For the text-containing cell, return its midpoint in (x, y) coordinate format. 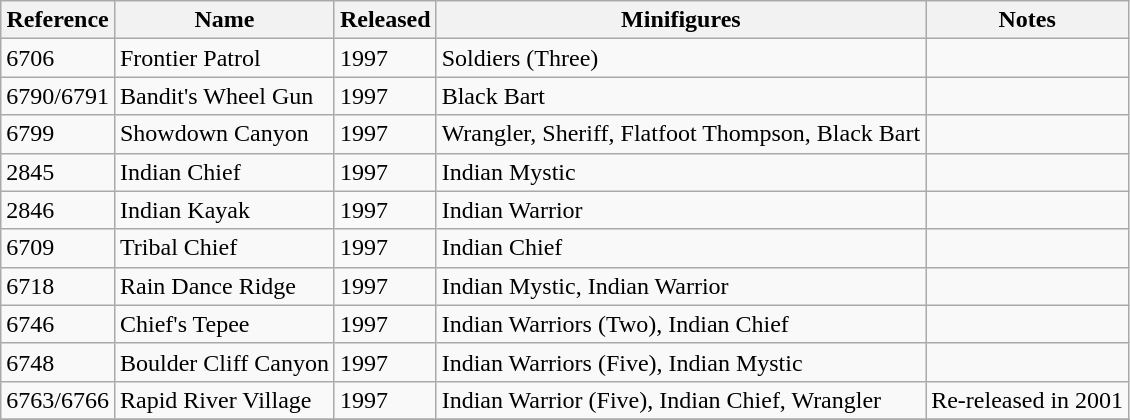
Minifigures (680, 20)
Rain Dance Ridge (224, 286)
Indian Warriors (Five), Indian Mystic (680, 362)
Indian Kayak (224, 210)
Showdown Canyon (224, 134)
2846 (58, 210)
Reference (58, 20)
6748 (58, 362)
6718 (58, 286)
Released (385, 20)
Name (224, 20)
6709 (58, 248)
Re-released in 2001 (1028, 400)
2845 (58, 172)
Indian Warrior (680, 210)
Notes (1028, 20)
6799 (58, 134)
6706 (58, 58)
Boulder Cliff Canyon (224, 362)
6790/6791 (58, 96)
Rapid River Village (224, 400)
Soldiers (Three) (680, 58)
Tribal Chief (224, 248)
Indian Mystic, Indian Warrior (680, 286)
Frontier Patrol (224, 58)
Wrangler, Sheriff, Flatfoot Thompson, Black Bart (680, 134)
Indian Warrior (Five), Indian Chief, Wrangler (680, 400)
6746 (58, 324)
Indian Mystic (680, 172)
6763/6766 (58, 400)
Bandit's Wheel Gun (224, 96)
Black Bart (680, 96)
Indian Warriors (Two), Indian Chief (680, 324)
Chief's Tepee (224, 324)
